Locate the cell with the specified text and output its [x, y] center coordinate. 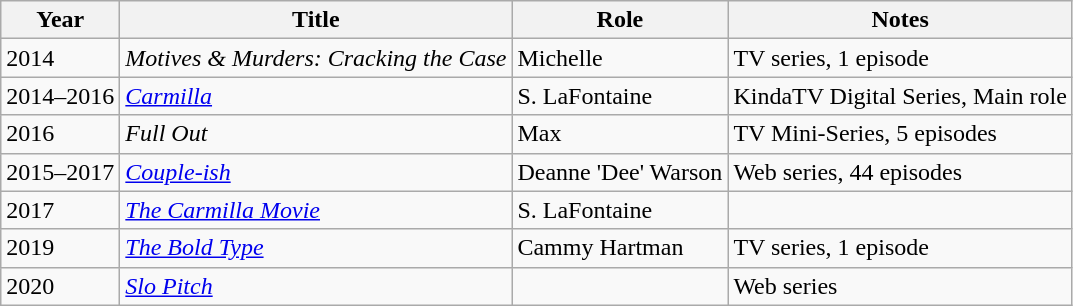
Couple-ish [316, 172]
Year [60, 20]
Max [620, 134]
Role [620, 20]
Web series, 44 episodes [900, 172]
Carmilla [316, 96]
2015–2017 [60, 172]
Full Out [316, 134]
2017 [60, 210]
Notes [900, 20]
2020 [60, 286]
Title [316, 20]
2014–2016 [60, 96]
Deanne 'Dee' Warson [620, 172]
Motives & Murders: Cracking the Case [316, 58]
The Carmilla Movie [316, 210]
Slo Pitch [316, 286]
2019 [60, 248]
Web series [900, 286]
Michelle [620, 58]
TV Mini-Series, 5 episodes [900, 134]
2014 [60, 58]
2016 [60, 134]
Cammy Hartman [620, 248]
The Bold Type [316, 248]
KindaTV Digital Series, Main role [900, 96]
